Extract the (X, Y) coordinate from the center of the cell holding the provided text.  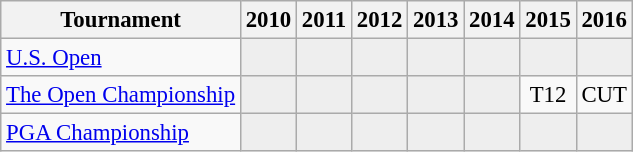
PGA Championship (121, 133)
Tournament (121, 20)
The Open Championship (121, 95)
2012 (379, 20)
2013 (436, 20)
U.S. Open (121, 58)
CUT (604, 95)
2010 (268, 20)
T12 (548, 95)
2016 (604, 20)
2014 (492, 20)
2015 (548, 20)
2011 (324, 20)
